Return the (x, y) coordinate for the center point of the cell that contains the specified text.  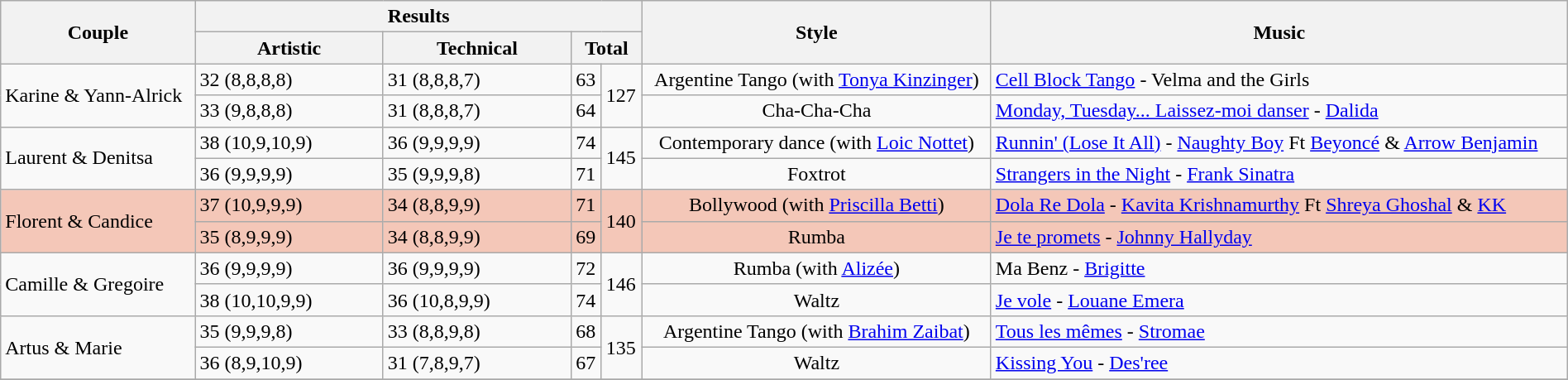
68 (587, 331)
Cell Block Tango - Velma and the Girls (1279, 79)
38 (10,9,10,9) (289, 142)
Style (816, 32)
Artus & Marie (98, 347)
Artistic (289, 48)
Argentine Tango (with Tonya Kinzinger) (816, 79)
63 (587, 79)
Strangers in the Night - Frank Sinatra (1279, 174)
140 (622, 221)
Cha-Cha-Cha (816, 111)
Dola Re Dola - Kavita Krishnamurthy Ft Shreya Ghoshal & KK (1279, 205)
Karine & Yann-Alrick (98, 95)
Total (607, 48)
Camille & Gregoire (98, 284)
Kissing You - Des'ree (1279, 363)
Foxtrot (816, 174)
Monday, Tuesday... Laissez-moi danser - Dalida (1279, 111)
33 (8,8,9,8) (476, 331)
69 (587, 237)
35 (8,9,9,9) (289, 237)
36 (8,9,10,9) (289, 363)
Florent & Candice (98, 221)
135 (622, 347)
Couple (98, 32)
64 (587, 111)
Rumba (816, 237)
Results (418, 17)
Argentine Tango (with Brahim Zaibat) (816, 331)
Ma Benz - Brigitte (1279, 268)
33 (9,8,8,8) (289, 111)
37 (10,9,9,9) (289, 205)
31 (7,8,9,7) (476, 363)
Technical (476, 48)
Je vole - Louane Emera (1279, 300)
Runnin' (Lose It All) - Naughty Boy Ft Beyoncé & Arrow Benjamin (1279, 142)
Je te promets - Johnny Hallyday (1279, 237)
36 (10,8,9,9) (476, 300)
146 (622, 284)
Laurent & Denitsa (98, 158)
Contemporary dance (with Loic Nottet) (816, 142)
32 (8,8,8,8) (289, 79)
Bollywood (with Priscilla Betti) (816, 205)
Rumba (with Alizée) (816, 268)
72 (587, 268)
Tous les mêmes - Stromae (1279, 331)
Music (1279, 32)
38 (10,10,9,9) (289, 300)
145 (622, 158)
67 (587, 363)
127 (622, 95)
